Capture the cell that displays the provided text and extract its (x, y) central coordinate. 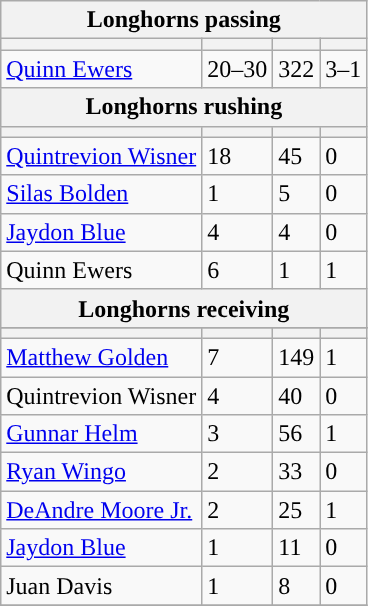
5 (296, 194)
Longhorns rushing (184, 107)
56 (296, 434)
33 (296, 472)
20–30 (238, 69)
11 (296, 548)
Gunnar Helm (102, 434)
Longhorns passing (184, 20)
149 (296, 357)
7 (238, 357)
18 (238, 156)
Ryan Wingo (102, 472)
DeAndre Moore Jr. (102, 510)
6 (238, 270)
3 (238, 434)
40 (296, 395)
322 (296, 69)
45 (296, 156)
3–1 (344, 69)
Matthew Golden (102, 357)
25 (296, 510)
8 (296, 586)
Silas Bolden (102, 194)
Juan Davis (102, 586)
Longhorns receiving (184, 308)
